From the cell containing the given text, extract its center point as [X, Y] coordinate. 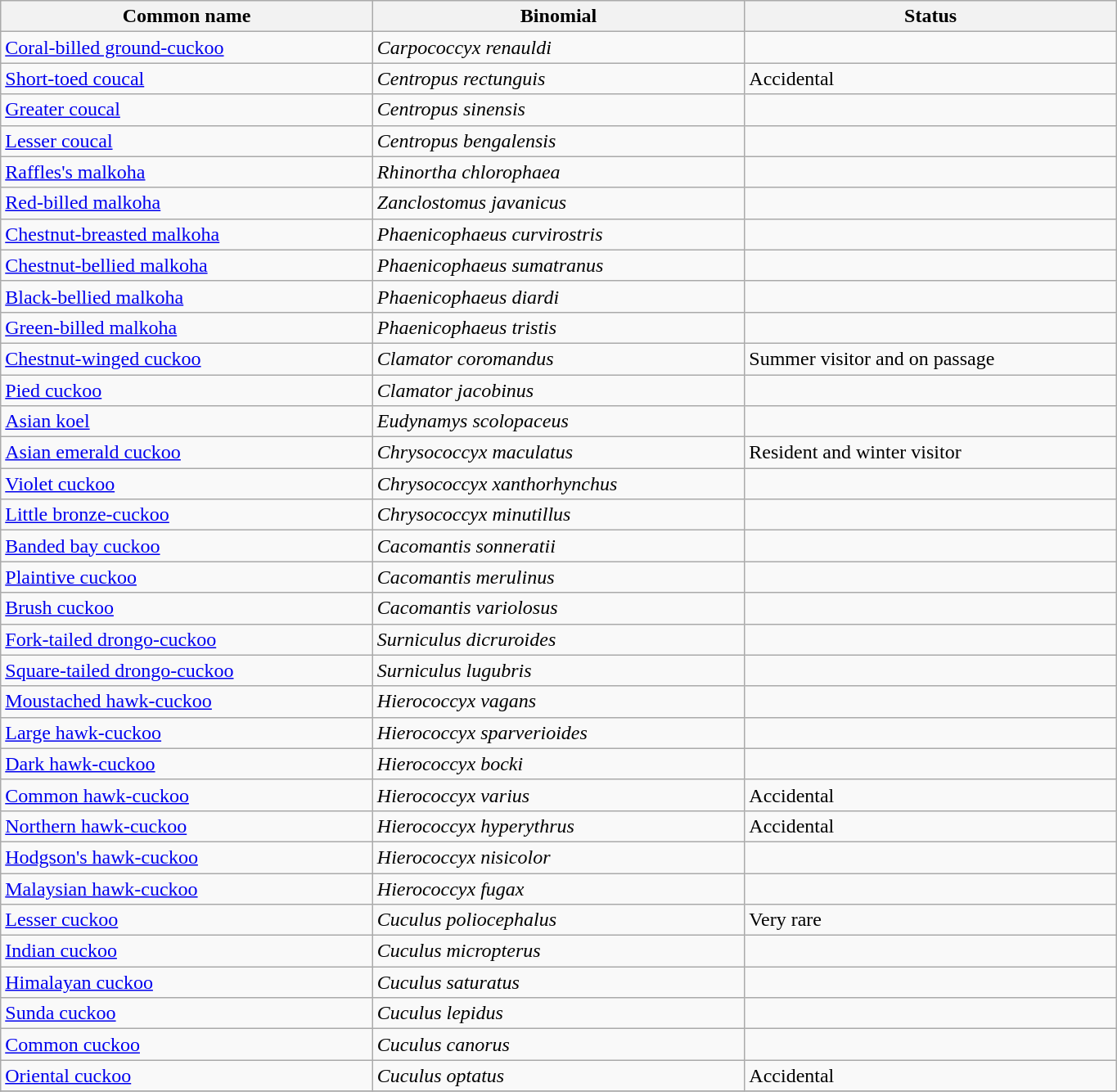
Hierococcyx varius [558, 795]
Indian cuckoo [187, 951]
Hierococcyx bocki [558, 764]
Status [931, 16]
Phaenicophaeus tristis [558, 327]
Asian koel [187, 422]
Zanclostomus javanicus [558, 203]
Fork-tailed drongo-cuckoo [187, 639]
Very rare [931, 920]
Cuculus micropterus [558, 951]
Summer visitor and on passage [931, 359]
Lesser coucal [187, 141]
Little bronze-cuckoo [187, 515]
Surniculus dicruroides [558, 639]
Cacomantis variolosus [558, 608]
Rhinortha chlorophaea [558, 172]
Surniculus lugubris [558, 670]
Brush cuckoo [187, 608]
Eudynamys scolopaceus [558, 422]
Asian emerald cuckoo [187, 453]
Coral-billed ground-cuckoo [187, 47]
Chestnut-breasted malkoha [187, 234]
Clamator coromandus [558, 359]
Centropus sinensis [558, 110]
Common hawk-cuckoo [187, 795]
Moustached hawk-cuckoo [187, 702]
Resident and winter visitor [931, 453]
Cuculus poliocephalus [558, 920]
Common cuckoo [187, 1045]
Red-billed malkoha [187, 203]
Hierococcyx nisicolor [558, 857]
Sunda cuckoo [187, 1013]
Chrysococcyx xanthorhynchus [558, 484]
Hierococcyx hyperythrus [558, 826]
Cacomantis sonneratii [558, 546]
Black-bellied malkoha [187, 296]
Hierococcyx sparverioides [558, 733]
Phaenicophaeus diardi [558, 296]
Pied cuckoo [187, 390]
Violet cuckoo [187, 484]
Centropus rectunguis [558, 79]
Cuculus lepidus [558, 1013]
Hierococcyx fugax [558, 888]
Himalayan cuckoo [187, 982]
Common name [187, 16]
Greater coucal [187, 110]
Malaysian hawk-cuckoo [187, 888]
Chestnut-winged cuckoo [187, 359]
Green-billed malkoha [187, 327]
Chestnut-bellied malkoha [187, 265]
Plaintive cuckoo [187, 577]
Chrysococcyx minutillus [558, 515]
Cuculus saturatus [558, 982]
Short-toed coucal [187, 79]
Dark hawk-cuckoo [187, 764]
Cuculus canorus [558, 1045]
Hierococcyx vagans [558, 702]
Carpococcyx renauldi [558, 47]
Centropus bengalensis [558, 141]
Cacomantis merulinus [558, 577]
Lesser cuckoo [187, 920]
Northern hawk-cuckoo [187, 826]
Chrysococcyx maculatus [558, 453]
Phaenicophaeus curvirostris [558, 234]
Square-tailed drongo-cuckoo [187, 670]
Clamator jacobinus [558, 390]
Banded bay cuckoo [187, 546]
Oriental cuckoo [187, 1076]
Binomial [558, 16]
Phaenicophaeus sumatranus [558, 265]
Hodgson's hawk-cuckoo [187, 857]
Large hawk-cuckoo [187, 733]
Cuculus optatus [558, 1076]
Raffles's malkoha [187, 172]
